Return the [x, y] coordinate for the center point of the cell that contains the specified text.  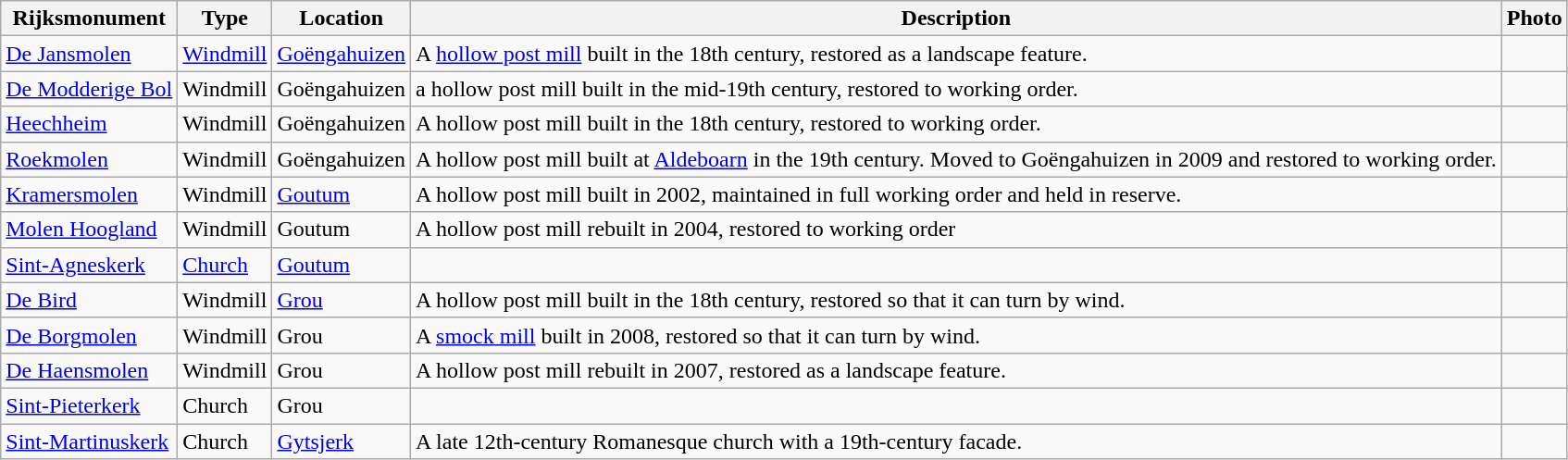
a hollow post mill built in the mid-19th century, restored to working order. [957, 89]
A hollow post mill built in the 18th century, restored to working order. [957, 124]
A hollow post mill built in the 18th century, restored so that it can turn by wind. [957, 300]
Sint-Agneskerk [89, 265]
De Modderige Bol [89, 89]
Type [225, 19]
Sint-Pieterkerk [89, 405]
Sint-Martinuskerk [89, 441]
A hollow post mill rebuilt in 2007, restored as a landscape feature. [957, 370]
Kramersmolen [89, 194]
A hollow post mill rebuilt in 2004, restored to working order [957, 230]
A smock mill built in 2008, restored so that it can turn by wind. [957, 335]
De Jansmolen [89, 54]
Molen Hoogland [89, 230]
A hollow post mill built in 2002, maintained in full working order and held in reserve. [957, 194]
Heechheim [89, 124]
A hollow post mill built in the 18th century, restored as a landscape feature. [957, 54]
Roekmolen [89, 159]
De Haensmolen [89, 370]
Rijksmonument [89, 19]
Photo [1535, 19]
De Bird [89, 300]
De Borgmolen [89, 335]
Location [342, 19]
A late 12th-century Romanesque church with a 19th-century facade. [957, 441]
Description [957, 19]
A hollow post mill built at Aldeboarn in the 19th century. Moved to Goëngahuizen in 2009 and restored to working order. [957, 159]
Gytsjerk [342, 441]
